Detect which cell encompasses the target text, then output its [x, y] center coordinate. 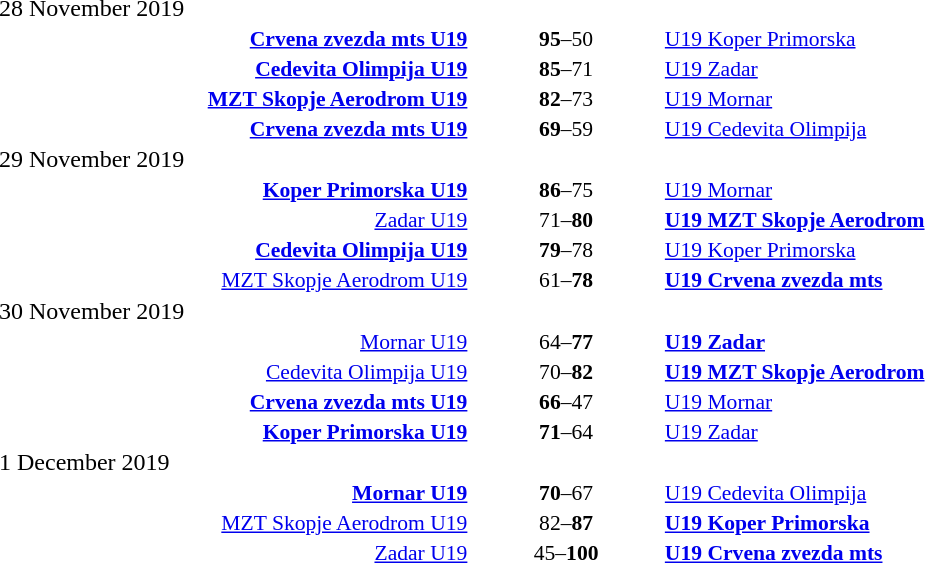
61–78 [566, 280]
85–71 [566, 68]
79–78 [566, 250]
71–64 [566, 432]
69–59 [566, 128]
86–75 [566, 190]
70–67 [566, 493]
66–47 [566, 402]
82–73 [566, 98]
70–82 [566, 372]
95–50 [566, 38]
71–80 [566, 220]
82–87 [566, 523]
64–77 [566, 342]
